Determine the [X, Y] coordinate at the center of the cell enclosing the given text.  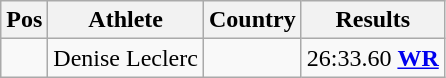
Denise Leclerc [126, 58]
Country [252, 20]
Pos [24, 20]
Athlete [126, 20]
26:33.60 WR [372, 58]
Results [372, 20]
